Extract the (X, Y) coordinate from the center of the cell holding the provided text.  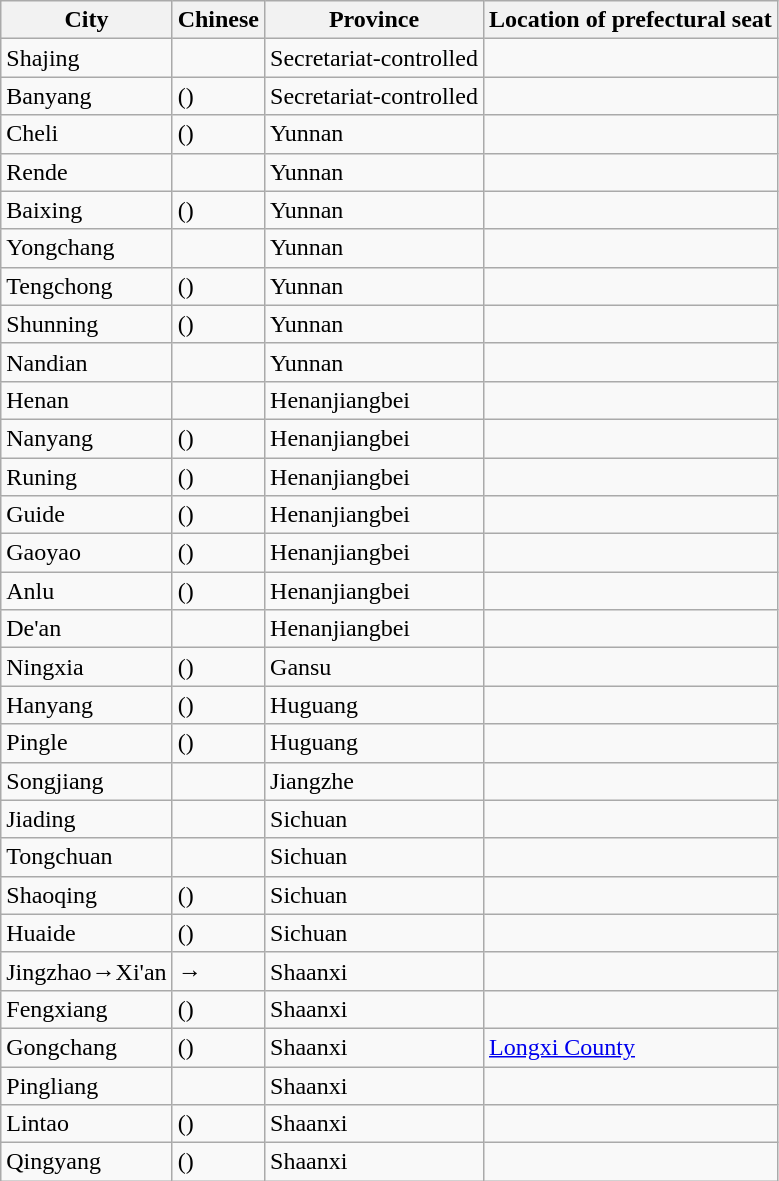
Runing (86, 477)
→ (218, 971)
Gongchang (86, 1047)
Gaoyao (86, 553)
Guide (86, 515)
Nanyang (86, 438)
Jingzhao→Xi'an (86, 971)
Gansu (374, 667)
Tengchong (86, 286)
Hanyang (86, 705)
Ningxia (86, 667)
Rende (86, 172)
Longxi County (630, 1047)
Yongchang (86, 248)
Fengxiang (86, 1009)
Shajing (86, 58)
Jiangzhe (374, 781)
Baixing (86, 210)
Banyang (86, 96)
Cheli (86, 134)
Chinese (218, 20)
Shunning (86, 324)
City (86, 20)
Qingyang (86, 1162)
Province (374, 20)
De'an (86, 629)
Henan (86, 400)
Huaide (86, 933)
Tongchuan (86, 857)
Pingle (86, 743)
Location of prefectural seat (630, 20)
Lintao (86, 1124)
Jiading (86, 819)
Pingliang (86, 1085)
Nandian (86, 362)
Songjiang (86, 781)
Shaoqing (86, 895)
Anlu (86, 591)
